Find where the given text appears and provide that cell's center as (X, Y) coordinate. 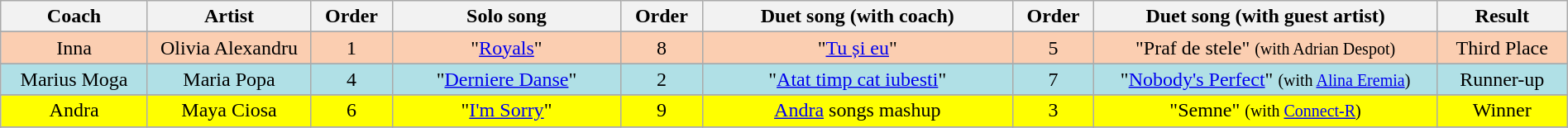
9 (662, 111)
5 (1054, 48)
"Atat timp cat iubesti" (857, 79)
Third Place (1502, 48)
Andra (74, 111)
"Derniere Danse" (506, 79)
"Tu și eu" (857, 48)
"Nobody's Perfect" (with Alina Eremia) (1265, 79)
"Royals" (506, 48)
Artist (228, 17)
1 (352, 48)
Maya Ciosa (228, 111)
Maria Popa (228, 79)
Marius Moga (74, 79)
Coach (74, 17)
Inna (74, 48)
Runner-up (1502, 79)
Winner (1502, 111)
4 (352, 79)
Result (1502, 17)
Andra songs mashup (857, 111)
Solo song (506, 17)
Duet song (with coach) (857, 17)
"Praf de stele" (with Adrian Despot) (1265, 48)
7 (1054, 79)
"Semne" (with Connect-R) (1265, 111)
6 (352, 111)
3 (1054, 111)
Olivia Alexandru (228, 48)
"I'm Sorry" (506, 111)
Duet song (with guest artist) (1265, 17)
8 (662, 48)
2 (662, 79)
